Capture the cell that displays the provided text and extract its [x, y] central coordinate. 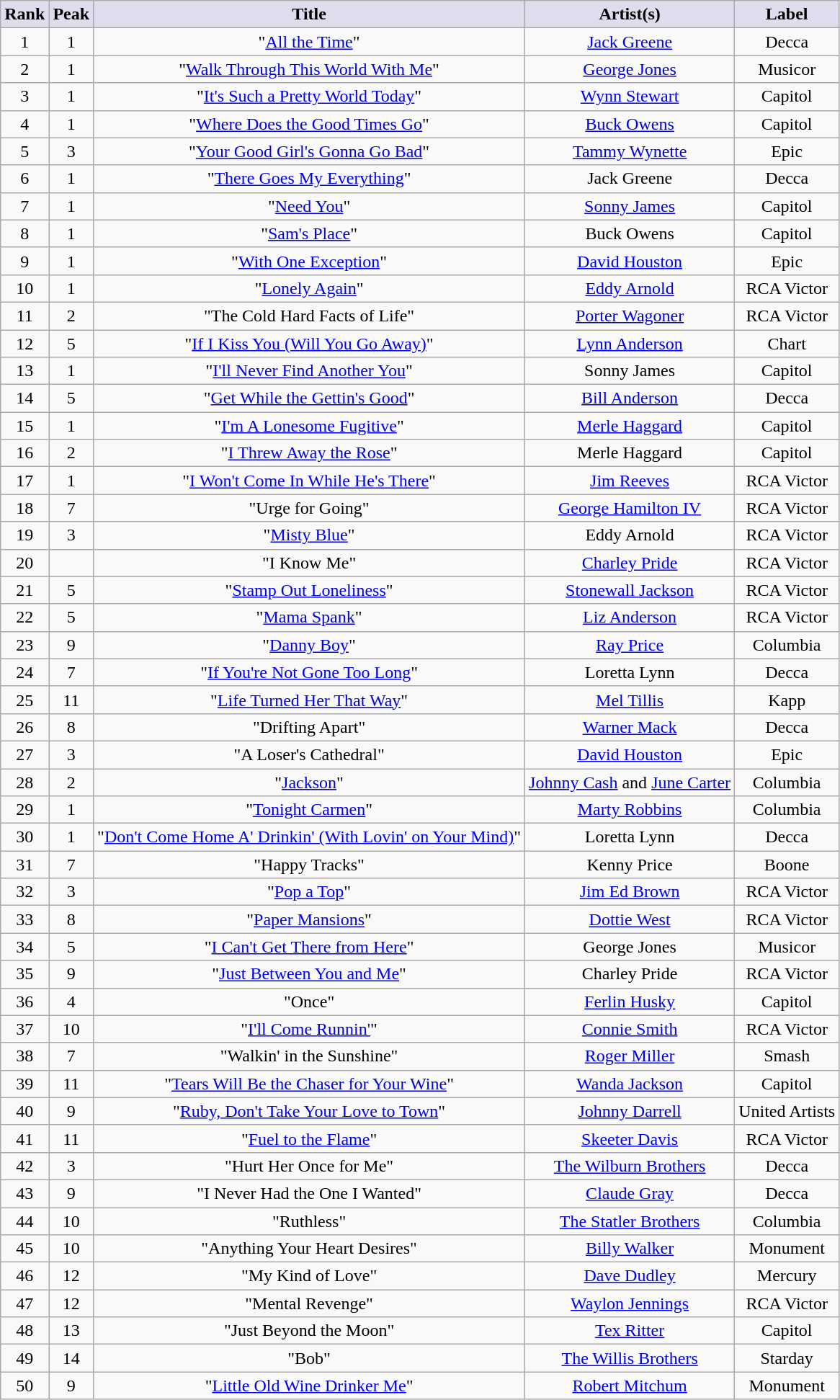
"Sam's Place" [310, 233]
21 [24, 590]
Johnny Cash and June Carter [630, 782]
"Danny Boy" [310, 645]
Kapp [787, 700]
"Ruby, Don't Take Your Love to Town" [310, 1111]
Peak [71, 14]
31 [24, 865]
Porter Wagoner [630, 316]
Lynn Anderson [630, 344]
"Hurt Her Once for Me" [310, 1166]
"I Threw Away the Rose" [310, 453]
"Just Between You and Me" [310, 974]
Boone [787, 865]
24 [24, 672]
"There Goes My Everything" [310, 179]
32 [24, 892]
38 [24, 1056]
"I Know Me" [310, 563]
"Anything Your Heart Desires" [310, 1249]
Ray Price [630, 645]
36 [24, 1002]
Tex Ritter [630, 1331]
Billy Walker [630, 1249]
43 [24, 1193]
25 [24, 700]
Dave Dudley [630, 1276]
"If I Kiss You (Will You Go Away)" [310, 344]
Dottie West [630, 919]
"Walkin' in the Sunshine" [310, 1056]
"I Never Had the One I Wanted" [310, 1193]
"Your Good Girl's Gonna Go Bad" [310, 151]
"Misty Blue" [310, 535]
22 [24, 617]
"Walk Through This World With Me" [310, 69]
45 [24, 1249]
39 [24, 1084]
49 [24, 1358]
29 [24, 810]
Rank [24, 14]
"Just Beyond the Moon" [310, 1331]
"Mama Spank" [310, 617]
"I Won't Come In While He's There" [310, 481]
"I Can't Get There from Here" [310, 947]
Starday [787, 1358]
"Fuel to the Flame" [310, 1138]
"Pop a Top" [310, 892]
"Ruthless" [310, 1221]
27 [24, 754]
"Stamp Out Loneliness" [310, 590]
"I'm A Lonesome Fugitive" [310, 426]
"If You're Not Gone Too Long" [310, 672]
"Happy Tracks" [310, 865]
48 [24, 1331]
"Tears Will Be the Chaser for Your Wine" [310, 1084]
15 [24, 426]
Wanda Jackson [630, 1084]
40 [24, 1111]
Jim Ed Brown [630, 892]
"Urge for Going" [310, 508]
50 [24, 1386]
George Hamilton IV [630, 508]
"Little Old Wine Drinker Me" [310, 1386]
33 [24, 919]
23 [24, 645]
Bill Anderson [630, 398]
28 [24, 782]
"Mental Revenge" [310, 1303]
17 [24, 481]
"With One Exception" [310, 261]
Johnny Darrell [630, 1111]
20 [24, 563]
Title [310, 14]
Mercury [787, 1276]
44 [24, 1221]
30 [24, 837]
"A Loser's Cathedral" [310, 754]
The Wilburn Brothers [630, 1166]
Waylon Jennings [630, 1303]
"Get While the Gettin's Good" [310, 398]
"All the Time" [310, 42]
The Willis Brothers [630, 1358]
Jim Reeves [630, 481]
Skeeter Davis [630, 1138]
Connie Smith [630, 1029]
37 [24, 1029]
Smash [787, 1056]
Chart [787, 344]
19 [24, 535]
"My Kind of Love" [310, 1276]
The Statler Brothers [630, 1221]
6 [24, 179]
"Jackson" [310, 782]
47 [24, 1303]
Kenny Price [630, 865]
"Once" [310, 1002]
"Where Does the Good Times Go" [310, 124]
41 [24, 1138]
Roger Miller [630, 1056]
26 [24, 727]
Liz Anderson [630, 617]
Ferlin Husky [630, 1002]
Wynn Stewart [630, 97]
"Tonight Carmen" [310, 810]
34 [24, 947]
18 [24, 508]
"Need You" [310, 206]
Stonewall Jackson [630, 590]
"Life Turned Her That Way" [310, 700]
46 [24, 1276]
Label [787, 14]
Tammy Wynette [630, 151]
"Lonely Again" [310, 288]
"It's Such a Pretty World Today" [310, 97]
United Artists [787, 1111]
Mel Tillis [630, 700]
"Paper Mansions" [310, 919]
35 [24, 974]
Warner Mack [630, 727]
16 [24, 453]
"Drifting Apart" [310, 727]
"I'll Come Runnin'" [310, 1029]
"The Cold Hard Facts of Life" [310, 316]
"Bob" [310, 1358]
Marty Robbins [630, 810]
Robert Mitchum [630, 1386]
Artist(s) [630, 14]
"I'll Never Find Another You" [310, 371]
Claude Gray [630, 1193]
"Don't Come Home A' Drinkin' (With Lovin' on Your Mind)" [310, 837]
42 [24, 1166]
